Scan for the cell matching the given text and deliver its [x, y] coordinate at center. 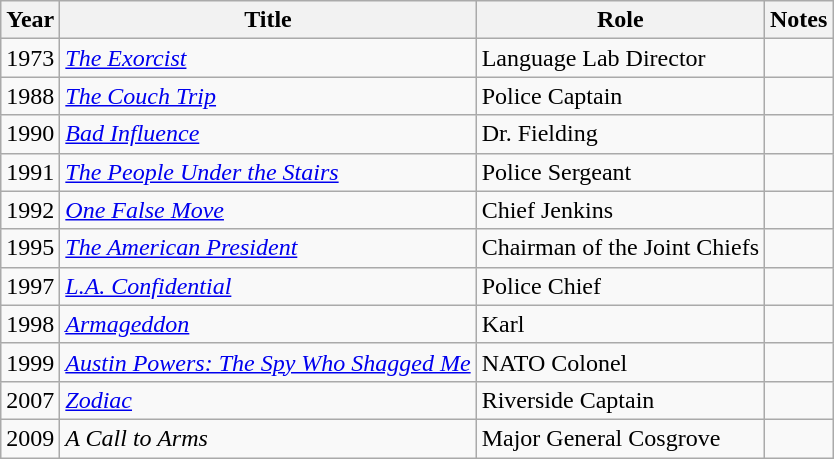
NATO Colonel [620, 362]
Armageddon [268, 324]
Zodiac [268, 400]
1988 [30, 96]
1999 [30, 362]
1973 [30, 58]
L.A. Confidential [268, 286]
Dr. Fielding [620, 134]
The People Under the Stairs [268, 172]
Police Sergeant [620, 172]
Bad Influence [268, 134]
The Exorcist [268, 58]
Riverside Captain [620, 400]
1995 [30, 248]
Title [268, 20]
One False Move [268, 210]
Notes [799, 20]
1991 [30, 172]
Language Lab Director [620, 58]
1992 [30, 210]
A Call to Arms [268, 438]
Chief Jenkins [620, 210]
Year [30, 20]
Chairman of the Joint Chiefs [620, 248]
1990 [30, 134]
1997 [30, 286]
Austin Powers: The Spy Who Shagged Me [268, 362]
The American President [268, 248]
The Couch Trip [268, 96]
Major General Cosgrove [620, 438]
1998 [30, 324]
Karl [620, 324]
2007 [30, 400]
2009 [30, 438]
Police Chief [620, 286]
Role [620, 20]
Police Captain [620, 96]
